Capture the cell that displays the provided text and extract its (X, Y) central coordinate. 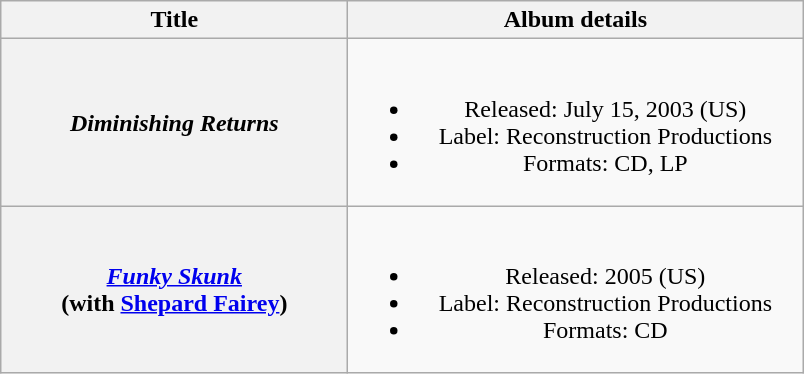
Released: July 15, 2003 (US)Label: Reconstruction ProductionsFormats: CD, LP (576, 122)
Released: 2005 (US)Label: Reconstruction ProductionsFormats: CD (576, 290)
Funky Skunk(with Shepard Fairey) (174, 290)
Diminishing Returns (174, 122)
Title (174, 20)
Album details (576, 20)
